Determine the [x, y] coordinate at the center of the cell enclosing the given text.  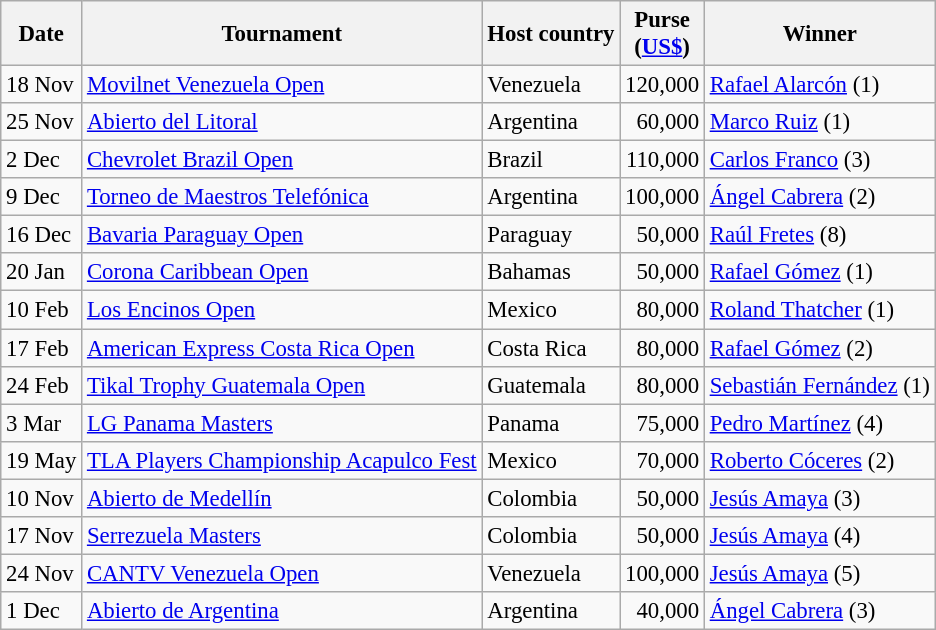
Movilnet Venezuela Open [282, 85]
Carlos Franco (3) [820, 160]
Rafael Alarcón (1) [820, 85]
Rafael Gómez (1) [820, 273]
Torneo de Maestros Telefónica [282, 197]
Costa Rica [551, 348]
Abierto de Argentina [282, 611]
17 Feb [42, 348]
Jesús Amaya (5) [820, 573]
Rafael Gómez (2) [820, 348]
Raúl Fretes (8) [820, 235]
Paraguay [551, 235]
American Express Costa Rica Open [282, 348]
Panama [551, 423]
120,000 [662, 85]
Serrezuela Masters [282, 536]
Ángel Cabrera (2) [820, 197]
Host country [551, 34]
9 Dec [42, 197]
17 Nov [42, 536]
Bavaria Paraguay Open [282, 235]
Sebastián Fernández (1) [820, 385]
Pedro Martínez (4) [820, 423]
18 Nov [42, 85]
2 Dec [42, 160]
Guatemala [551, 385]
Winner [820, 34]
1 Dec [42, 611]
Chevrolet Brazil Open [282, 160]
CANTV Venezuela Open [282, 573]
LG Panama Masters [282, 423]
19 May [42, 460]
3 Mar [42, 423]
Abierto de Medellín [282, 498]
Roberto Cóceres (2) [820, 460]
TLA Players Championship Acapulco Fest [282, 460]
70,000 [662, 460]
75,000 [662, 423]
Los Encinos Open [282, 310]
24 Feb [42, 385]
Marco Ruiz (1) [820, 122]
110,000 [662, 160]
Roland Thatcher (1) [820, 310]
Brazil [551, 160]
20 Jan [42, 273]
Abierto del Litoral [282, 122]
16 Dec [42, 235]
Tikal Trophy Guatemala Open [282, 385]
10 Feb [42, 310]
Jesús Amaya (4) [820, 536]
10 Nov [42, 498]
Corona Caribbean Open [282, 273]
Jesús Amaya (3) [820, 498]
Date [42, 34]
Ángel Cabrera (3) [820, 611]
24 Nov [42, 573]
Tournament [282, 34]
Bahamas [551, 273]
40,000 [662, 611]
60,000 [662, 122]
25 Nov [42, 122]
Purse(US$) [662, 34]
